Pinpoint the cell where the given text exists, returning its [x, y] midpoint coordinate. 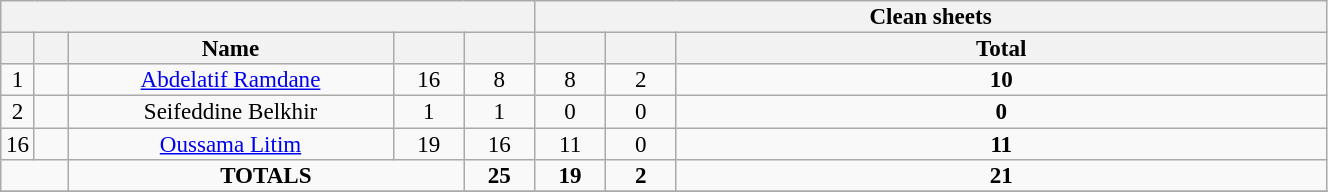
Name [231, 49]
Abdelatif Ramdane [231, 80]
Seifeddine Belkhir [231, 112]
Total [1001, 49]
21 [1001, 176]
Clean sheets [931, 17]
TOTALS [266, 176]
10 [1001, 80]
Oussama Litim [231, 144]
25 [500, 176]
